Scan for the cell matching the given text and deliver its [X, Y] coordinate at center. 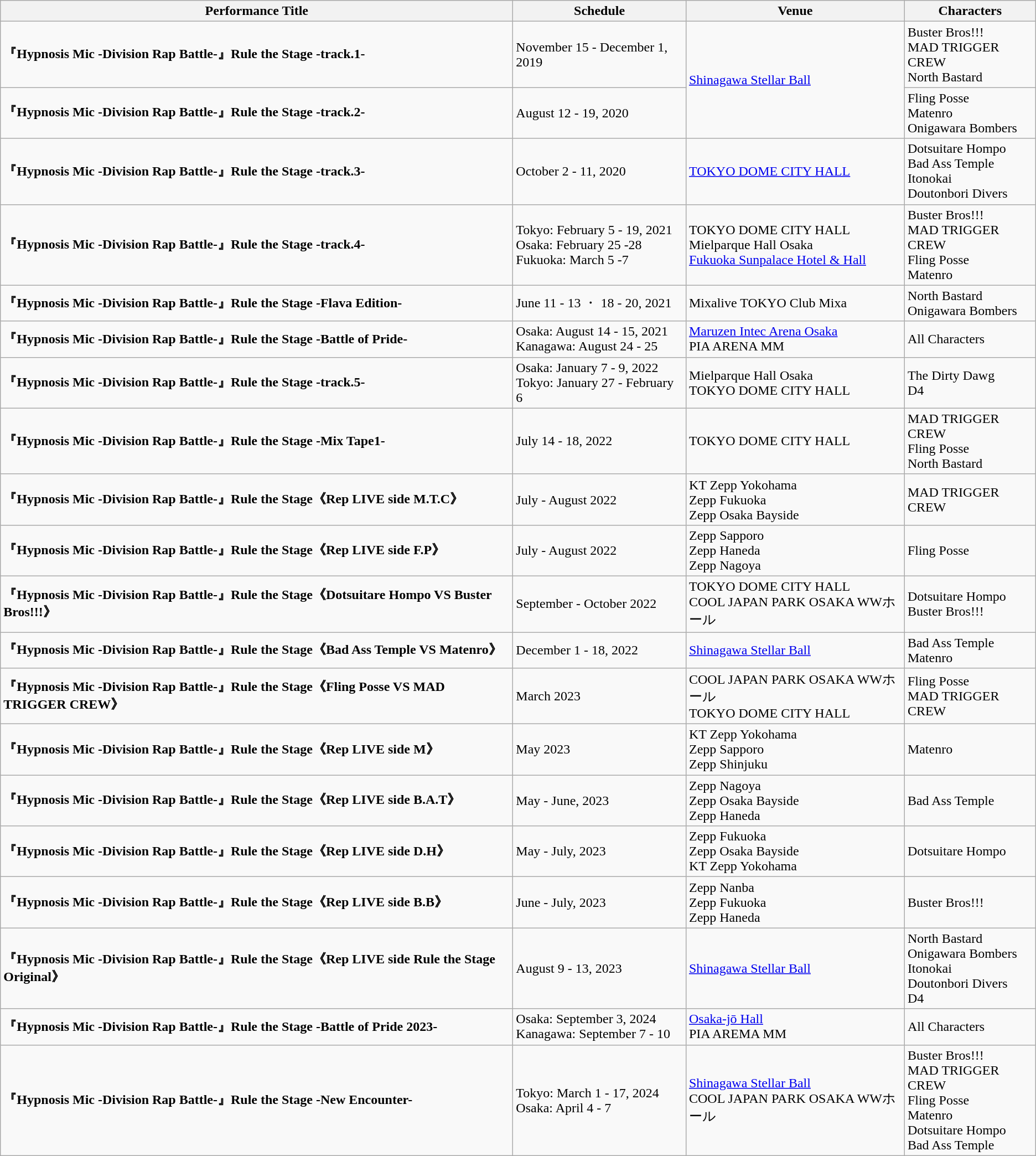
Zepp Nagoya Zepp Osaka Bayside Zepp Haneda [795, 801]
Zepp SapporoZepp HanedaZepp Nagoya [795, 550]
May - July, 2023 [600, 851]
Maruzen Intec Arena Osaka PIA ARENA MM [795, 339]
『Hypnosis Mic -Division Rap Battle-』Rule the Stage《Fling Posse VS MAD TRIGGER CREW》 [257, 696]
June 11 - 13 ・ 18 - 20, 2021 [600, 303]
Shinagawa Stellar BallCOOL JAPAN PARK OSAKA WWホール [795, 1100]
August 12 - 19, 2020 [600, 113]
Venue [795, 11]
『Hypnosis Mic -Division Rap Battle-』Rule the Stage《Rep LIVE side F.P》 [257, 550]
TOKYO DOME CITY HALL Mielparque Hall Osaka Fukuoka Sunpalace Hotel & Hall [795, 245]
May 2023 [600, 750]
Characters [970, 11]
『Hypnosis Mic -Division Rap Battle-』Rule the Stage《Rep LIVE side M》 [257, 750]
Schedule [600, 11]
Mixalive TOKYO Club Mixa [795, 303]
May - June, 2023 [600, 801]
『Hypnosis Mic -Division Rap Battle-』Rule the Stage《Rep LIVE side Rule the Stage Original》 [257, 968]
Dotsuitare Hompo [970, 851]
August 9 - 13, 2023 [600, 968]
Buster Bros!!!MAD TRIGGER CREWNorth Bastard [970, 54]
Zepp Nanba Zepp Fukuoka Zepp Haneda [795, 902]
Dotsuitare Hompo Buster Bros!!! [970, 603]
Zepp Fukuoka Zepp Osaka Bayside KT Zepp Yokohama [795, 851]
『Hypnosis Mic -Division Rap Battle-』Rule the Stage -Battle of Pride 2023- [257, 1026]
『Hypnosis Mic -Division Rap Battle-』Rule the Stage -track.3- [257, 172]
March 2023 [600, 696]
『Hypnosis Mic -Division Rap Battle-』Rule the Stage -Battle of Pride- [257, 339]
COOL JAPAN PARK OSAKA WWホールTOKYO DOME CITY HALL [795, 696]
Bad Ass Temple [970, 801]
Osaka: August 14 - 15, 2021 Kanagawa: August 24 - 25 [600, 339]
『Hypnosis Mic -Division Rap Battle-』Rule the Stage -track.4- [257, 245]
『Hypnosis Mic -Division Rap Battle-』Rule the Stage《Rep LIVE side B.A.T》 [257, 801]
July 14 - 18, 2022 [600, 441]
Fling Posse [970, 550]
Buster Bros!!!MAD TRIGGER CREWFling Posse MatenroDotsuitare HompoBad Ass Temple [970, 1100]
『Hypnosis Mic -Division Rap Battle-』Rule the Stage -Mix Tape1- [257, 441]
Tokyo: February 5 - 19, 2021 Osaka: February 25 -28 Fukuoka: March 5 -7 [600, 245]
The Dirty Dawg D4 [970, 383]
North Bastard Onigawara Bombers [970, 303]
MAD TRIGGER CREW Fling Posse North Bastard [970, 441]
Tokyo: March 1 - 17, 2024Osaka: April 4 - 7 [600, 1100]
Fling PosseMatenroOnigawara Bombers [970, 113]
『Hypnosis Mic -Division Rap Battle-』Rule the Stage -New Encounter- [257, 1100]
Osaka-jō HallPIA AREMA MM [795, 1026]
『Hypnosis Mic -Division Rap Battle-』Rule the Stage《Dotsuitare Hompo VS Buster Bros!!!》 [257, 603]
Dotsuitare HompoBad Ass TempleItonokaiDoutonbori Divers [970, 172]
『Hypnosis Mic -Division Rap Battle-』Rule the Stage《Rep LIVE side B.B》 [257, 902]
『Hypnosis Mic -Division Rap Battle-』Rule the Stage -Flava Edition- [257, 303]
December 1 - 18, 2022 [600, 650]
TOKYO DOME CITY HALLCOOL JAPAN PARK OSAKA WWホール [795, 603]
『Hypnosis Mic -Division Rap Battle-』Rule the Stage《Rep LIVE side D.H》 [257, 851]
Osaka: September 3, 2024Kanagawa: September 7 - 10 [600, 1026]
June - July, 2023 [600, 902]
Performance Title [257, 11]
『Hypnosis Mic -Division Rap Battle-』Rule the Stage -track.1- [257, 54]
Mielparque Hall Osaka TOKYO DOME CITY HALL [795, 383]
Buster Bros!!! [970, 902]
『Hypnosis Mic -Division Rap Battle-』Rule the Stage《Rep LIVE side M.T.C》 [257, 499]
Buster Bros!!!MAD TRIGGER CREWFling PosseMatenro [970, 245]
Bad Ass Temple Matenro [970, 650]
September - October 2022 [600, 603]
November 15 - December 1, 2019 [600, 54]
Matenro [970, 750]
KT Zepp Yokohama Zepp Sapporo Zepp Shinjuku [795, 750]
『Hypnosis Mic -Division Rap Battle-』Rule the Stage《Bad Ass Temple VS Matenro》 [257, 650]
MAD TRIGGER CREW [970, 499]
North Bastard Onigawara Bombers Itonokai Doutonbori Divers D4 [970, 968]
Fling Posse MAD TRIGGER CREW [970, 696]
『Hypnosis Mic -Division Rap Battle-』Rule the Stage -track.5- [257, 383]
October 2 - 11, 2020 [600, 172]
Osaka: January 7 - 9, 2022 Tokyo: January 27 - February 6 [600, 383]
『Hypnosis Mic -Division Rap Battle-』Rule the Stage -track.2- [257, 113]
KT Zepp YokohamaZepp FukuokaZepp Osaka Bayside [795, 499]
